For the text-containing cell, return its midpoint in (x, y) coordinate format. 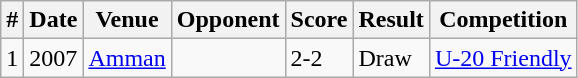
Date (54, 20)
U-20 Friendly (503, 58)
# (12, 20)
Opponent (228, 20)
Score (319, 20)
2-2 (319, 58)
Draw (391, 58)
1 (12, 58)
Venue (127, 20)
Result (391, 20)
Competition (503, 20)
2007 (54, 58)
Amman (127, 58)
